Find where the given text appears and provide that cell's center as (x, y) coordinate. 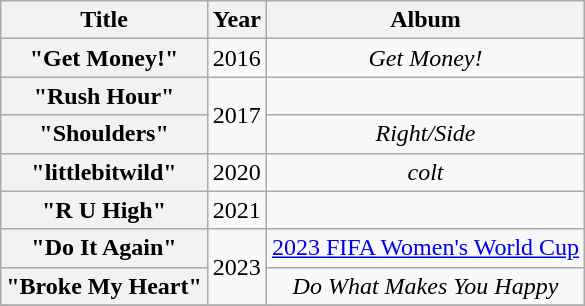
2021 (236, 210)
"Broke My Heart" (104, 286)
Year (236, 20)
"Shoulders" (104, 134)
2017 (236, 115)
"Rush Hour" (104, 96)
colt (425, 172)
"R U High" (104, 210)
"Get Money!" (104, 58)
2023 (236, 267)
2023 FIFA Women's World Cup (425, 248)
Right/Side (425, 134)
"littlebitwild" (104, 172)
"Do It Again" (104, 248)
2016 (236, 58)
Album (425, 20)
Title (104, 20)
Get Money! (425, 58)
Do What Makes You Happy (425, 286)
2020 (236, 172)
